For the text-containing cell, return its midpoint in [x, y] coordinate format. 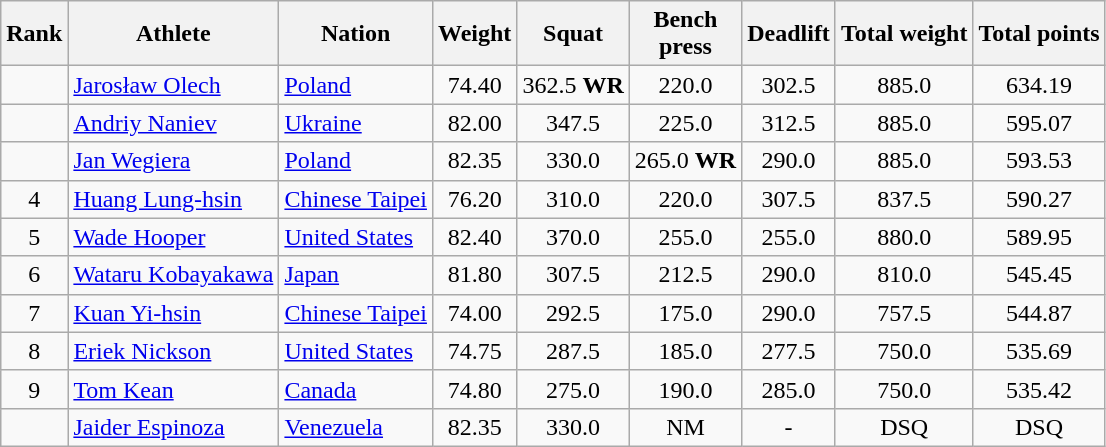
589.95 [1039, 237]
Wataru Kobayakawa [174, 275]
757.5 [904, 313]
634.19 [1039, 85]
810.0 [904, 275]
Jaider Espinoza [174, 427]
Weight [474, 34]
82.40 [474, 237]
Eriek Nickson [174, 351]
544.87 [1039, 313]
Kuan Yi-hsin [174, 313]
Ukraine [356, 123]
Athlete [174, 34]
190.0 [685, 389]
8 [34, 351]
81.80 [474, 275]
Jarosław Olech [174, 85]
275.0 [573, 389]
Benchpress [685, 34]
312.5 [789, 123]
Tom Kean [174, 389]
74.80 [474, 389]
Jan Wegiera [174, 161]
9 [34, 389]
Total points [1039, 34]
74.00 [474, 313]
265.0 WR [685, 161]
Rank [34, 34]
212.5 [685, 275]
175.0 [685, 313]
4 [34, 199]
NM [685, 427]
285.0 [789, 389]
- [789, 427]
370.0 [573, 237]
Total weight [904, 34]
347.5 [573, 123]
74.40 [474, 85]
362.5 WR [573, 85]
76.20 [474, 199]
277.5 [789, 351]
595.07 [1039, 123]
880.0 [904, 237]
302.5 [789, 85]
590.27 [1039, 199]
310.0 [573, 199]
545.45 [1039, 275]
7 [34, 313]
185.0 [685, 351]
Wade Hooper [174, 237]
287.5 [573, 351]
74.75 [474, 351]
5 [34, 237]
Venezuela [356, 427]
Andriy Naniev [174, 123]
Canada [356, 389]
837.5 [904, 199]
82.00 [474, 123]
535.69 [1039, 351]
6 [34, 275]
535.42 [1039, 389]
292.5 [573, 313]
Nation [356, 34]
Japan [356, 275]
Squat [573, 34]
593.53 [1039, 161]
Deadlift [789, 34]
Huang Lung-hsin [174, 199]
225.0 [685, 123]
